Find where the given text appears and provide that cell's center as (X, Y) coordinate. 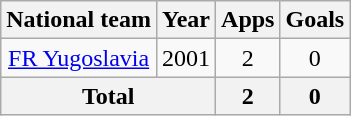
2001 (186, 58)
Year (186, 20)
FR Yugoslavia (79, 58)
Apps (248, 20)
National team (79, 20)
Total (108, 96)
Goals (315, 20)
